Determine the [x, y] coordinate at the center of the cell enclosing the given text.  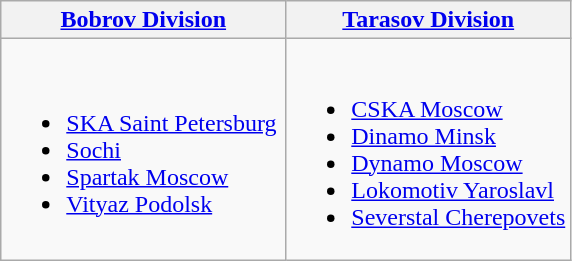
CSKA Moscow Dinamo Minsk Dynamo Moscow Lokomotiv Yaroslavl Severstal Cherepovets [428, 150]
Tarasov Division [428, 20]
SKA Saint Petersburg Sochi Spartak Moscow Vityaz Podolsk [144, 150]
Bobrov Division [144, 20]
